Return [X, Y] of the center of cell containing provided text 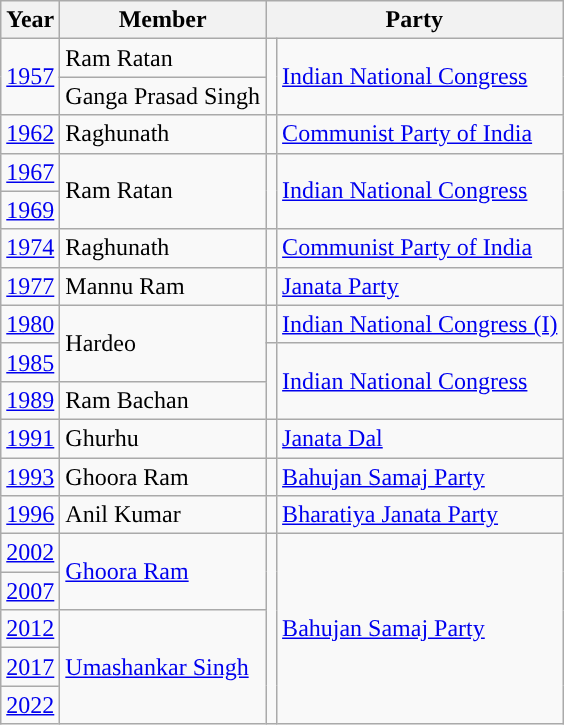
1991 [30, 438]
Janata Dal [420, 438]
Year [30, 20]
Ghurhu [163, 438]
2022 [30, 705]
1993 [30, 477]
Bharatiya Janata Party [420, 515]
2017 [30, 667]
1977 [30, 286]
1974 [30, 248]
2007 [30, 591]
1985 [30, 362]
Party [414, 20]
1962 [30, 134]
Indian National Congress (I) [420, 324]
Hardeo [163, 343]
Ram Bachan [163, 400]
1989 [30, 400]
1969 [30, 210]
Ganga Prasad Singh [163, 96]
1980 [30, 324]
Anil Kumar [163, 515]
Mannu Ram [163, 286]
2002 [30, 553]
Umashankar Singh [163, 667]
1967 [30, 172]
Member [163, 20]
1996 [30, 515]
Janata Party [420, 286]
1957 [30, 77]
2012 [30, 629]
